Capture the cell that displays the provided text and extract its (x, y) central coordinate. 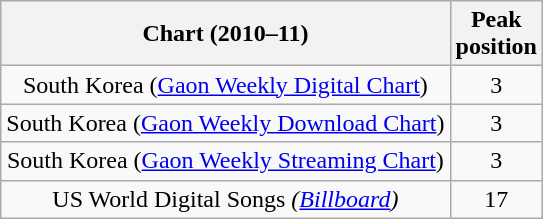
US World Digital Songs (Billboard) (226, 199)
17 (496, 199)
South Korea (Gaon Weekly Digital Chart) (226, 85)
South Korea (Gaon Weekly Download Chart) (226, 123)
South Korea (Gaon Weekly Streaming Chart) (226, 161)
Peakposition (496, 34)
Chart (2010–11) (226, 34)
